Return [X, Y] of the center of cell containing provided text 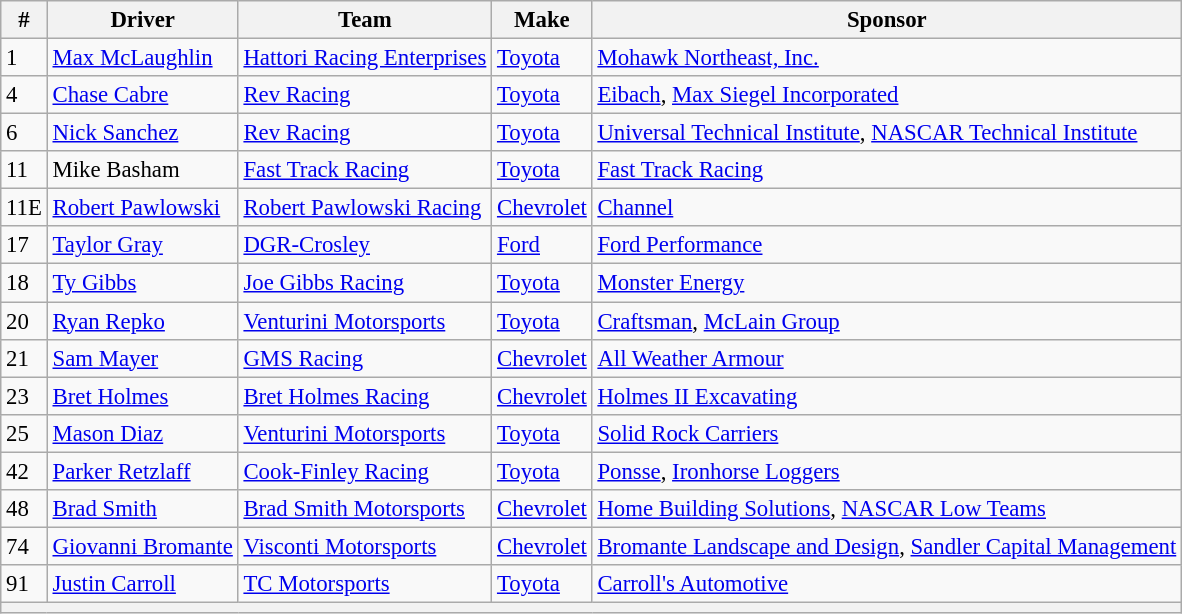
Carroll's Automotive [886, 584]
Parker Retzlaff [142, 471]
1 [24, 58]
Channel [886, 208]
21 [24, 358]
Universal Technical Institute, NASCAR Technical Institute [886, 133]
Chase Cabre [142, 95]
Taylor Gray [142, 245]
Nick Sanchez [142, 133]
All Weather Armour [886, 358]
Robert Pawlowski [142, 208]
Monster Energy [886, 283]
Bromante Landscape and Design, Sandler Capital Management [886, 546]
48 [24, 509]
Sam Mayer [142, 358]
Mike Basham [142, 170]
18 [24, 283]
Eibach, Max Siegel Incorporated [886, 95]
Max McLaughlin [142, 58]
# [24, 20]
Giovanni Bromante [142, 546]
Joe Gibbs Racing [365, 283]
Driver [142, 20]
Visconti Motorsports [365, 546]
17 [24, 245]
GMS Racing [365, 358]
20 [24, 321]
Ryan Repko [142, 321]
23 [24, 396]
Robert Pawlowski Racing [365, 208]
TC Motorsports [365, 584]
Make [542, 20]
Solid Rock Carriers [886, 433]
11E [24, 208]
Cook-Finley Racing [365, 471]
11 [24, 170]
Brad Smith [142, 509]
Bret Holmes Racing [365, 396]
Bret Holmes [142, 396]
91 [24, 584]
Mohawk Northeast, Inc. [886, 58]
Team [365, 20]
Sponsor [886, 20]
Ty Gibbs [142, 283]
Craftsman, McLain Group [886, 321]
DGR-Crosley [365, 245]
Ponsse, Ironhorse Loggers [886, 471]
42 [24, 471]
25 [24, 433]
4 [24, 95]
Justin Carroll [142, 584]
Holmes II Excavating [886, 396]
6 [24, 133]
Ford [542, 245]
Ford Performance [886, 245]
Brad Smith Motorsports [365, 509]
Home Building Solutions, NASCAR Low Teams [886, 509]
Hattori Racing Enterprises [365, 58]
Mason Diaz [142, 433]
74 [24, 546]
